Detect which cell encompasses the target text, then output its (X, Y) center coordinate. 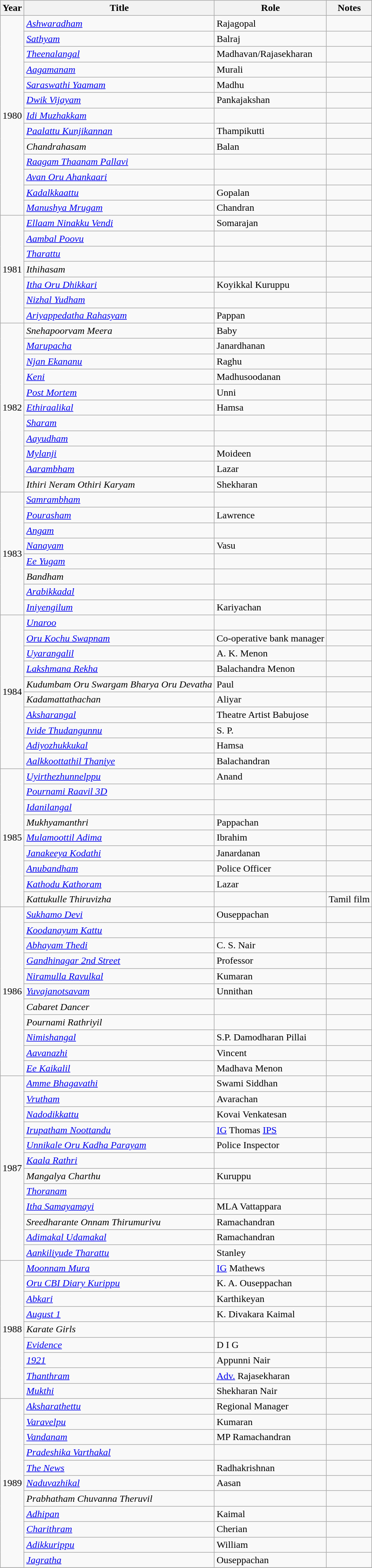
Kovai Venkatesan (271, 1114)
Kudumbam Oru Swargam Bharya Oru Devatha (120, 684)
Kadamattathachan (120, 700)
Post Mortem (120, 392)
Abhayam Thedi (120, 945)
S. P. (271, 730)
Ee Kaikalil (120, 1068)
Iniyengilum (120, 607)
Avan Oru Ahankaari (120, 177)
Thoranam (120, 1191)
Aksharangal (120, 715)
Cabaret Dancer (120, 1007)
Janakeeya Kodathi (120, 853)
Aliyar (271, 700)
Paalattu Kunjikannan (120, 131)
Janardanan (271, 853)
Kaala Rathri (120, 1160)
Pourasham (120, 515)
Moonnam Mura (120, 1268)
Baby (271, 331)
Chandran (271, 208)
Ibrahim (271, 838)
Adikkurippu (120, 1545)
Pappan (271, 315)
IG Thomas IPS (271, 1130)
Adimakal Udamakal (120, 1237)
Notes (349, 8)
Amme Bhagavathi (120, 1084)
Manushya Mrugam (120, 208)
Madhava Menon (271, 1068)
Moideen (271, 454)
A. K. Menon (271, 653)
Role (271, 8)
Irupatham Noottandu (120, 1130)
Itha Samayamayi (120, 1207)
Balachandra Menon (271, 669)
Shekharan Nair (271, 1391)
Naduvazhikal (120, 1483)
Title (120, 8)
Shekharan (271, 484)
D I G (271, 1345)
Raghu (271, 361)
Karthikeyan (271, 1299)
1984 (12, 692)
Ivide Thudangunnu (120, 730)
1983 (12, 553)
Adhipan (120, 1514)
Adiyozhukkukal (120, 746)
K. A. Ouseppachan (271, 1283)
Anubandham (120, 868)
Kadalkkaattu (120, 193)
Aayudham (120, 438)
Aavanazhi (120, 1053)
1921 (120, 1360)
Ellaam Ninakku Vendi (120, 223)
Ashwaradham (120, 23)
Aasan (271, 1483)
Saraswathi Yaamam (120, 85)
Keni (120, 377)
1987 (12, 1168)
Idi Muzhakkam (120, 115)
Itha Oru Dhikkari (120, 285)
Ithihasam (120, 269)
August 1 (120, 1314)
Kattukulle Thiruvizha (120, 899)
Unnikale Oru Kadha Parayam (120, 1145)
Unaroo (120, 623)
Angam (120, 530)
Snehapoorvam Meera (120, 331)
Professor (271, 961)
Chandrahasam (120, 146)
Uyirthezhunnelppu (120, 776)
Yuvajanotsavam (120, 992)
Oru Kochu Swapnam (120, 638)
Year (12, 8)
Marupacha (120, 346)
Balan (271, 146)
1986 (12, 992)
Idanilangal (120, 807)
Balachandran (271, 761)
Vrutham (120, 1099)
Sharam (120, 423)
Regional Manager (271, 1406)
Radhakrishnan (271, 1468)
Aalkkoottathil Thaniye (120, 761)
Avarachan (271, 1099)
Appunni Nair (271, 1360)
Mulamoottil Adima (120, 838)
Murali (271, 69)
Ariyappedatha Rahasyam (120, 315)
Kaimal (271, 1514)
Madhu (271, 85)
Vincent (271, 1053)
Dwik Vijayam (120, 100)
Police Officer (271, 868)
Pournami Raavil 3D (120, 792)
Uyarangalil (120, 653)
Karate Girls (120, 1329)
Janardhanan (271, 346)
Prabhatham Chuvanna Theruvil (120, 1499)
Mukthi (120, 1391)
Aagamanam (120, 69)
Mangalya Charthu (120, 1176)
Sukhamo Devi (120, 914)
Kathodu Kathoram (120, 884)
Kuruppu (271, 1176)
Unnithan (271, 992)
Lakshmana Rekha (120, 669)
Koodanayum Kattu (120, 930)
Pappachan (271, 822)
Vasu (271, 546)
1980 (12, 115)
1985 (12, 838)
Paul (271, 684)
Samrambham (120, 500)
Nanayam (120, 546)
Kariyachan (271, 607)
Madhavan/Rajasekharan (271, 54)
Swami Siddhan (271, 1084)
Njan Ekananu (120, 361)
Niramulla Ravulkal (120, 976)
Madhusoodanan (271, 377)
Adv. Rajasekharan (271, 1375)
The News (120, 1468)
Tharattu (120, 254)
C. S. Nair (271, 945)
Pankajakshan (271, 100)
Mukhyamanthri (120, 822)
Tamil film (349, 899)
Nimishangal (120, 1038)
Theatre Artist Babujose (271, 715)
Varavelpu (120, 1421)
Pradeshika Varthakal (120, 1453)
Pournami Rathriyil (120, 1022)
Thanthram (120, 1375)
Mylanji (120, 454)
Ethiraalikal (120, 407)
Abkari (120, 1299)
Cherian (271, 1529)
Police Inspector (271, 1145)
Oru CBI Diary Kurippu (120, 1283)
Sreedharante Onnam Thirumurivu (120, 1222)
Thampikutti (271, 131)
1989 (12, 1483)
Somarajan (271, 223)
1982 (12, 408)
Nadodikkattu (120, 1114)
Aksharathettu (120, 1406)
Evidence (120, 1345)
K. Divakara Kaimal (271, 1314)
1988 (12, 1330)
Co-operative bank manager (271, 638)
Stanley (271, 1253)
Arabikkadal (120, 592)
Ee Yugam (120, 561)
Aambal Poovu (120, 239)
Balraj (271, 39)
Theenalangal (120, 54)
Koyikkal Kuruppu (271, 285)
Anand (271, 776)
Unni (271, 392)
Sathyam (120, 39)
Aarambham (120, 469)
Lawrence (271, 515)
Charithram (120, 1529)
Gandhinagar 2nd Street (120, 961)
Jagratha (120, 1560)
Vandanam (120, 1437)
William (271, 1545)
IG Mathews (271, 1268)
Ithiri Neram Othiri Karyam (120, 484)
Raagam Thaanam Pallavi (120, 161)
Nizhal Yudham (120, 300)
MLA Vattappara (271, 1207)
Bandham (120, 576)
Aankiliyude Tharattu (120, 1253)
MP Ramachandran (271, 1437)
1981 (12, 269)
S.P. Damodharan Pillai (271, 1038)
Gopalan (271, 193)
Rajagopal (271, 23)
